Find where the given text appears and provide that cell's center as [x, y] coordinate. 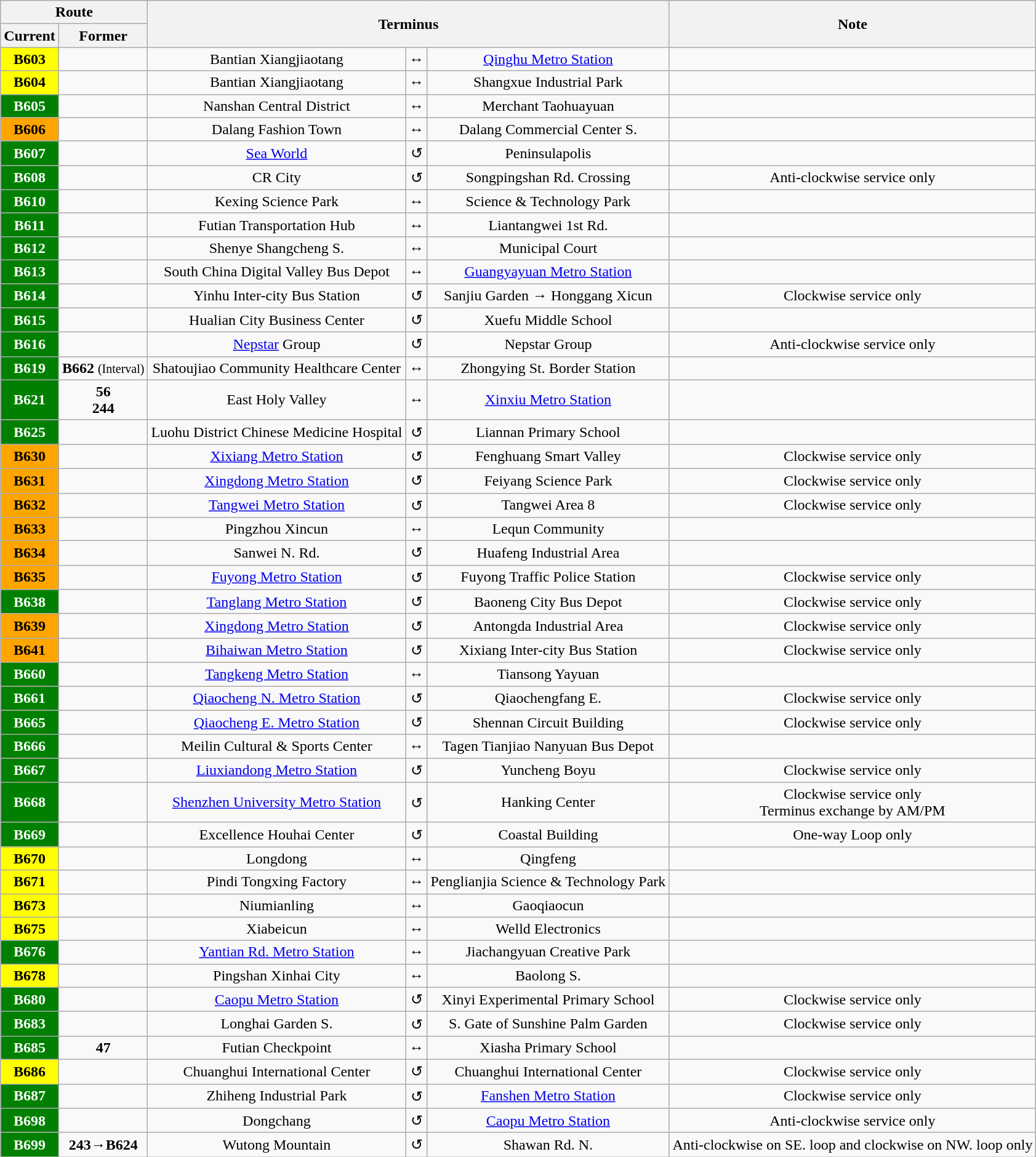
B630 [30, 457]
East Holy Valley [277, 400]
B635 [30, 577]
Gaoqiaocun [548, 905]
Fuyong Metro Station [277, 577]
B662 (Interval) [103, 368]
B614 [30, 295]
Lequn Community [548, 529]
Yuncheng Boyu [548, 771]
Fanshen Metro Station [548, 1096]
B613 [30, 271]
Futian Checkpoint [277, 1047]
Xinxiu Metro Station [548, 400]
Songpingshan Rd. Crossing [548, 178]
Meilin Cultural & Sports Center [277, 747]
CR City [277, 178]
Niumianling [277, 905]
Shenye Shangcheng S. [277, 248]
Longdong [277, 859]
B698 [30, 1121]
Yantian Rd. Metro Station [277, 952]
Science & Technology Park [548, 201]
Shennan Circuit Building [548, 723]
Feiyang Science Park [548, 481]
B671 [30, 882]
Penglianjia Science & Technology Park [548, 882]
Current [30, 36]
B633 [30, 529]
Welld Electronics [548, 929]
B616 [30, 345]
Municipal Court [548, 248]
Sanjiu Garden → Honggang Xicun [548, 295]
Anti-clockwise on SE. loop and clockwise on NW. loop only [853, 1145]
Tangwei Area 8 [548, 505]
Guangyayuan Metro Station [548, 271]
B668 [30, 803]
B619 [30, 368]
B666 [30, 747]
Excellence Houhai Center [277, 835]
Liannan Primary School [548, 432]
Jiachangyuan Creative Park [548, 952]
B634 [30, 553]
Tiansong Yayuan [548, 674]
Qiaocheng N. Metro Station [277, 698]
Hualian City Business Center [277, 320]
Yinhu Inter-city Bus Station [277, 295]
Dalang Commercial Center S. [548, 129]
Terminus [409, 24]
B669 [30, 835]
B667 [30, 771]
Bihaiwan Metro Station [277, 651]
Fuyong Traffic Police Station [548, 577]
B631 [30, 481]
B685 [30, 1047]
Tanglang Metro Station [277, 602]
Huafeng Industrial Area [548, 553]
Pindi Tongxing Factory [277, 882]
B676 [30, 952]
Hanking Center [548, 803]
Qiaocheng E. Metro Station [277, 723]
B611 [30, 225]
Longhai Garden S. [277, 1024]
B615 [30, 320]
Merchant Taohuayuan [548, 106]
47 [103, 1047]
B680 [30, 999]
South China Digital Valley Bus Depot [277, 271]
56244 [103, 400]
Route [74, 12]
B687 [30, 1096]
B665 [30, 723]
Qiaochengfang E. [548, 698]
Xuefu Middle School [548, 320]
B683 [30, 1024]
Nanshan Central District [277, 106]
Tangkeng Metro Station [277, 674]
B625 [30, 432]
Xiasha Primary School [548, 1047]
Kexing Science Park [277, 201]
Xixiang Inter-city Bus Station [548, 651]
B606 [30, 129]
Clockwise service onlyTerminus exchange by AM/PM [853, 803]
Sanwei N. Rd. [277, 553]
B678 [30, 975]
Zhiheng Industrial Park [277, 1096]
Futian Transportation Hub [277, 225]
Former [103, 36]
Dalang Fashion Town [277, 129]
Xinyi Experimental Primary School [548, 999]
Pingshan Xinhai City [277, 975]
Tangwei Metro Station [277, 505]
Baolong S. [548, 975]
243→B624 [103, 1145]
Xiabeicun [277, 929]
Shenzhen University Metro Station [277, 803]
B675 [30, 929]
Fenghuang Smart Valley [548, 457]
Shatoujiao Community Healthcare Center [277, 368]
B660 [30, 674]
B673 [30, 905]
Dongchang [277, 1121]
B612 [30, 248]
B670 [30, 859]
B638 [30, 602]
B605 [30, 106]
One-way Loop only [853, 835]
B699 [30, 1145]
Zhongying St. Border Station [548, 368]
Liuxiandong Metro Station [277, 771]
Qinghu Metro Station [548, 59]
Shawan Rd. N. [548, 1145]
Coastal Building [548, 835]
Sea World [277, 153]
B639 [30, 626]
Luohu District Chinese Medicine Hospital [277, 432]
Antongda Industrial Area [548, 626]
Note [853, 24]
B604 [30, 82]
B641 [30, 651]
Shangxue Industrial Park [548, 82]
B632 [30, 505]
S. Gate of Sunshine Palm Garden [548, 1024]
Qingfeng [548, 859]
Baoneng City Bus Depot [548, 602]
Wutong Mountain [277, 1145]
Tagen Tianjiao Nanyuan Bus Depot [548, 747]
Liantangwei 1st Rd. [548, 225]
B686 [30, 1071]
B607 [30, 153]
B621 [30, 400]
Xixiang Metro Station [277, 457]
B661 [30, 698]
Pingzhou Xincun [277, 529]
B610 [30, 201]
Peninsulapolis [548, 153]
B603 [30, 59]
B608 [30, 178]
